Scan for the cell matching the given text and deliver its (x, y) coordinate at center. 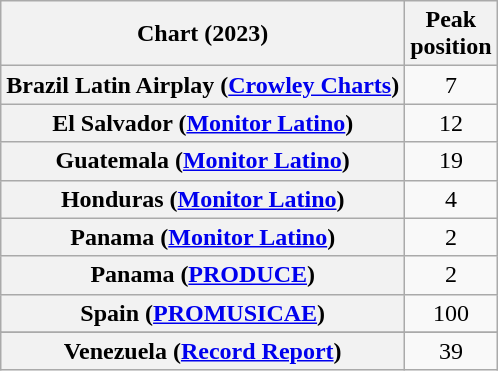
Chart (2023) (203, 34)
Honduras (Monitor Latino) (203, 199)
Guatemala (Monitor Latino) (203, 161)
Peakposition (451, 34)
Brazil Latin Airplay (Crowley Charts) (203, 85)
19 (451, 161)
100 (451, 313)
Spain (PROMUSICAE) (203, 313)
4 (451, 199)
Panama (Monitor Latino) (203, 237)
7 (451, 85)
Panama (PRODUCE) (203, 275)
Venezuela (Record Report) (203, 351)
12 (451, 123)
El Salvador (Monitor Latino) (203, 123)
39 (451, 351)
